Extract the [x, y] coordinate from the center of the cell holding the provided text.  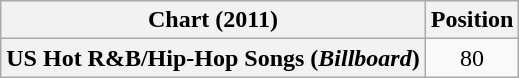
80 [472, 58]
US Hot R&B/Hip-Hop Songs (Billboard) [213, 58]
Position [472, 20]
Chart (2011) [213, 20]
